Return the [x, y] coordinate for the center point of the cell that contains the specified text.  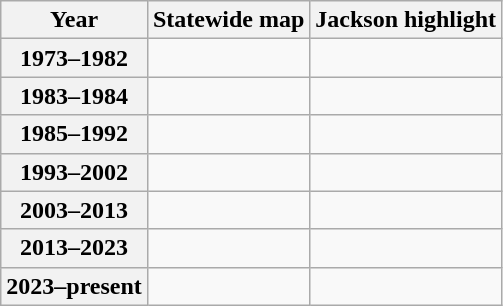
1983–1984 [74, 96]
2013–2023 [74, 248]
Jackson highlight [406, 20]
2003–2013 [74, 210]
1985–1992 [74, 134]
Year [74, 20]
2023–present [74, 286]
1993–2002 [74, 172]
Statewide map [228, 20]
1973–1982 [74, 58]
